From the cell containing the given text, extract its center point as [x, y] coordinate. 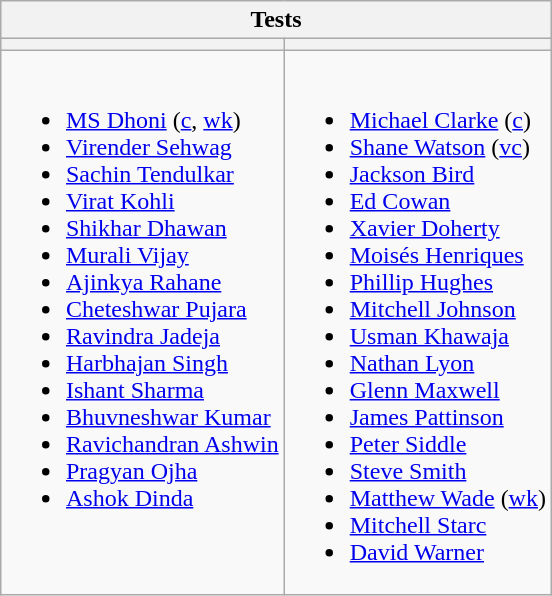
Tests [276, 20]
